From the cell containing the given text, extract its center point as [x, y] coordinate. 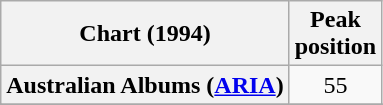
Chart (1994) [145, 34]
Peakposition [335, 34]
55 [335, 85]
Australian Albums (ARIA) [145, 85]
